Pinpoint the cell where the given text exists, returning its (X, Y) midpoint coordinate. 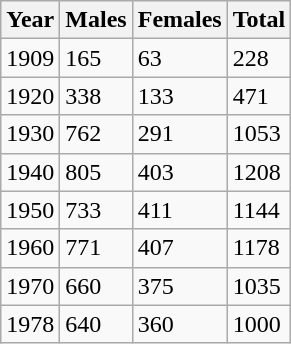
771 (96, 248)
1920 (30, 96)
360 (180, 324)
805 (96, 172)
Total (259, 20)
403 (180, 172)
Year (30, 20)
165 (96, 58)
1960 (30, 248)
411 (180, 210)
640 (96, 324)
1035 (259, 286)
1178 (259, 248)
1978 (30, 324)
133 (180, 96)
471 (259, 96)
228 (259, 58)
375 (180, 286)
733 (96, 210)
660 (96, 286)
1970 (30, 286)
407 (180, 248)
1950 (30, 210)
762 (96, 134)
1053 (259, 134)
1144 (259, 210)
1930 (30, 134)
338 (96, 96)
1208 (259, 172)
1940 (30, 172)
Males (96, 20)
63 (180, 58)
Females (180, 20)
1000 (259, 324)
1909 (30, 58)
291 (180, 134)
